From the cell containing the given text, extract its center point as (x, y) coordinate. 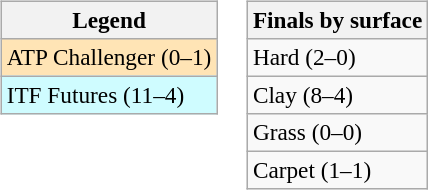
ITF Futures (11–4) (108, 95)
Hard (2–0) (337, 57)
ATP Challenger (0–1) (108, 57)
Finals by surface (337, 20)
Clay (8–4) (337, 95)
Grass (0–0) (337, 133)
Carpet (1–1) (337, 171)
Legend (108, 20)
